Identify which cell holds the provided text, then report its [X, Y] central coordinate. 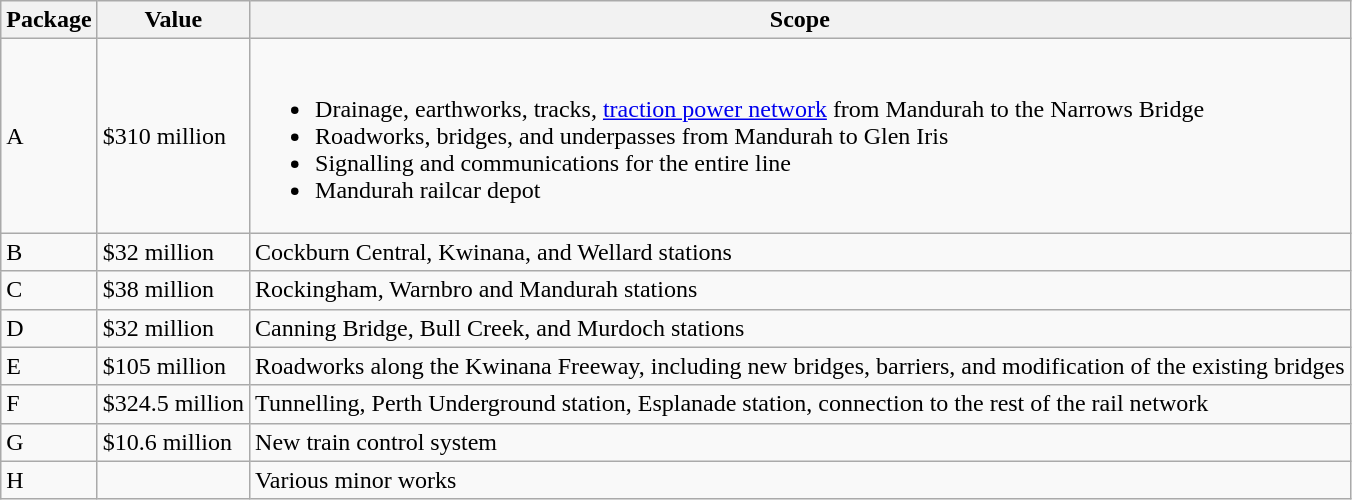
$324.5 million [173, 404]
$310 million [173, 136]
$105 million [173, 366]
E [49, 366]
F [49, 404]
G [49, 442]
H [49, 480]
Value [173, 20]
A [49, 136]
C [49, 290]
Canning Bridge, Bull Creek, and Murdoch stations [800, 328]
Cockburn Central, Kwinana, and Wellard stations [800, 252]
Package [49, 20]
$10.6 million [173, 442]
Scope [800, 20]
D [49, 328]
New train control system [800, 442]
Roadworks along the Kwinana Freeway, including new bridges, barriers, and modification of the existing bridges [800, 366]
B [49, 252]
Rockingham, Warnbro and Mandurah stations [800, 290]
Various minor works [800, 480]
$38 million [173, 290]
Tunnelling, Perth Underground station, Esplanade station, connection to the rest of the rail network [800, 404]
